Detect which cell encompasses the target text, then output its (X, Y) center coordinate. 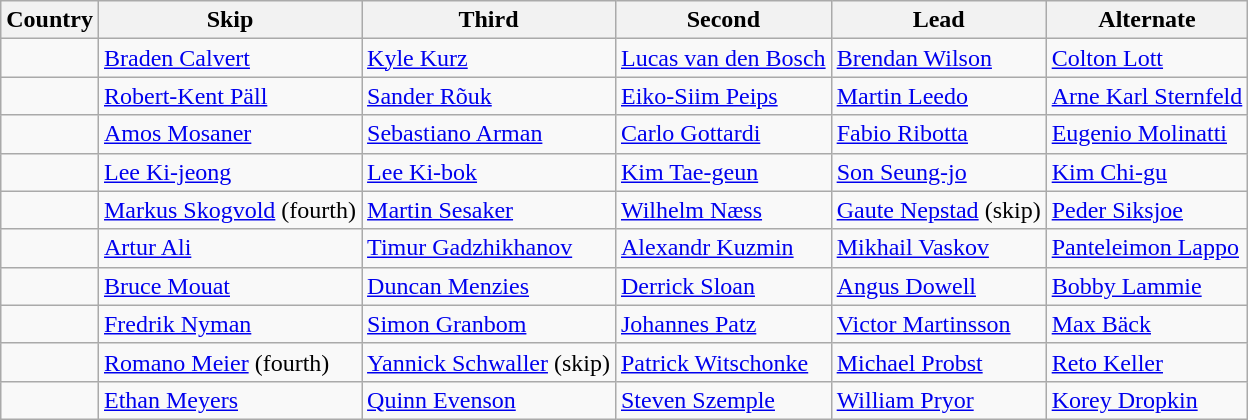
Reto Keller (1147, 362)
Quinn Evenson (489, 400)
Lucas van den Bosch (723, 58)
Simon Granbom (489, 324)
Third (489, 20)
Max Bäck (1147, 324)
Mikhail Vaskov (938, 248)
Alexandr Kuzmin (723, 248)
Lee Ki-jeong (230, 172)
Fredrik Nyman (230, 324)
Peder Siksjoe (1147, 210)
Lee Ki-bok (489, 172)
Martin Sesaker (489, 210)
Artur Ali (230, 248)
Ethan Meyers (230, 400)
Amos Mosaner (230, 134)
Country (50, 20)
Timur Gadzhikhanov (489, 248)
Kim Chi-gu (1147, 172)
Victor Martinsson (938, 324)
Kyle Kurz (489, 58)
Angus Dowell (938, 286)
Derrick Sloan (723, 286)
Panteleimon Lappo (1147, 248)
Kim Tae-geun (723, 172)
Arne Karl Sternfeld (1147, 96)
Patrick Witschonke (723, 362)
William Pryor (938, 400)
Robert-Kent Päll (230, 96)
Sander Rõuk (489, 96)
Lead (938, 20)
Fabio Ribotta (938, 134)
Duncan Menzies (489, 286)
Colton Lott (1147, 58)
Johannes Patz (723, 324)
Alternate (1147, 20)
Romano Meier (fourth) (230, 362)
Sebastiano Arman (489, 134)
Braden Calvert (230, 58)
Carlo Gottardi (723, 134)
Michael Probst (938, 362)
Eugenio Molinatti (1147, 134)
Eiko-Siim Peips (723, 96)
Steven Szemple (723, 400)
Bruce Mouat (230, 286)
Martin Leedo (938, 96)
Wilhelm Næss (723, 210)
Markus Skogvold (fourth) (230, 210)
Bobby Lammie (1147, 286)
Son Seung-jo (938, 172)
Yannick Schwaller (skip) (489, 362)
Second (723, 20)
Gaute Nepstad (skip) (938, 210)
Korey Dropkin (1147, 400)
Brendan Wilson (938, 58)
Skip (230, 20)
